For the text-containing cell, return its midpoint in (X, Y) coordinate format. 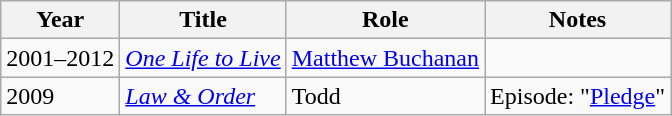
Law & Order (203, 96)
One Life to Live (203, 58)
Role (385, 20)
Notes (578, 20)
2009 (60, 96)
Matthew Buchanan (385, 58)
Title (203, 20)
2001–2012 (60, 58)
Year (60, 20)
Todd (385, 96)
Episode: "Pledge" (578, 96)
